Return [X, Y] of the center of cell containing provided text 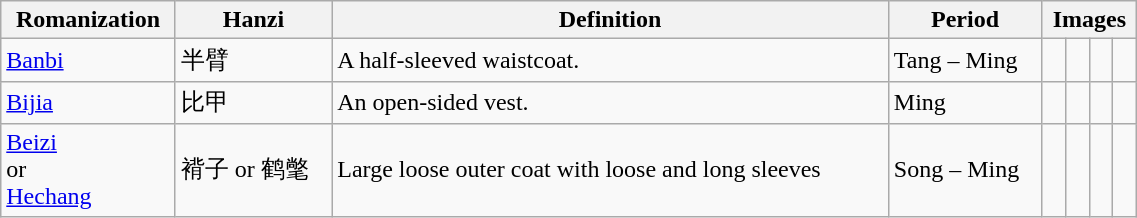
比甲 [253, 102]
Banbi [88, 60]
Tang – Ming [965, 60]
Bijia [88, 102]
Large loose outer coat with loose and long sleeves [610, 170]
Romanization [88, 20]
BeiziorHechang [88, 170]
A half-sleeved waistcoat. [610, 60]
Hanzi [253, 20]
半臂 [253, 60]
An open-sided vest. [610, 102]
Song – Ming [965, 170]
Definition [610, 20]
Period [965, 20]
Images [1090, 20]
褙子 or 鹤氅 [253, 170]
Ming [965, 102]
